Identify which cell holds the provided text, then report its (X, Y) central coordinate. 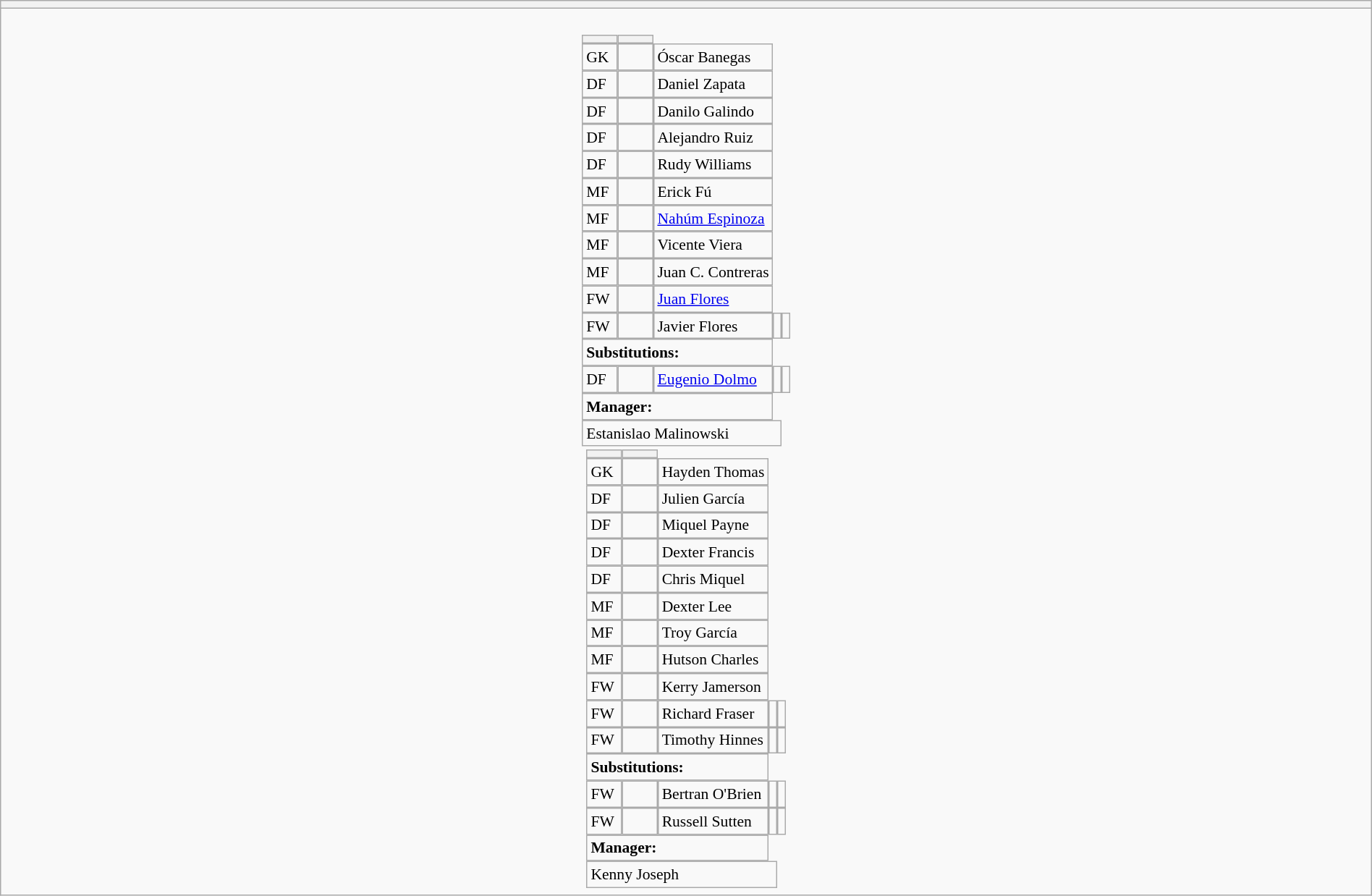
Chris Miquel (713, 579)
Eugenio Dolmo (713, 379)
Richard Fraser (713, 714)
Danilo Galindo (713, 111)
Hutson Charles (713, 660)
Russell Sutten (713, 821)
Hayden Thomas (713, 472)
Kerry Jamerson (713, 686)
Daniel Zapata (713, 84)
Javier Flores (713, 326)
Juan C. Contreras (713, 272)
Timothy Hinnes (713, 740)
Juan Flores (713, 298)
Bertran O'Brien (713, 795)
Óscar Banegas (713, 56)
Julien García (713, 498)
Troy García (713, 633)
Kenny Joseph (682, 874)
Dexter Francis (713, 551)
Nahúm Espinoza (713, 219)
Erick Fú (713, 191)
Estanislao Malinowski (682, 433)
Alejandro Ruiz (713, 138)
Vicente Viera (713, 245)
Dexter Lee (713, 607)
Miquel Payne (713, 525)
Rudy Williams (713, 165)
